For the text-containing cell, return its midpoint in (x, y) coordinate format. 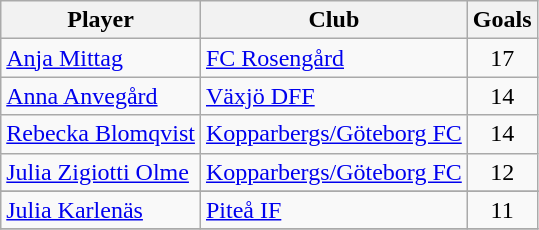
Växjö DFF (334, 96)
Player (101, 20)
11 (502, 210)
Anja Mittag (101, 58)
Piteå IF (334, 210)
Club (334, 20)
Julia Karlenäs (101, 210)
FC Rosengård (334, 58)
Julia Zigiotti Olme (101, 172)
Rebecka Blomqvist (101, 134)
12 (502, 172)
Anna Anvegård (101, 96)
Goals (502, 20)
17 (502, 58)
